Return the [X, Y] coordinate for the center point of the cell that contains the specified text.  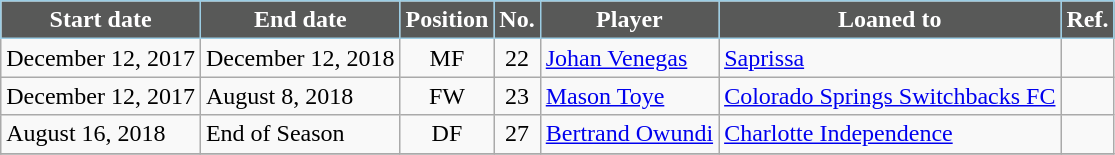
Bertrand Owundi [629, 134]
End of Season [300, 134]
Johan Venegas [629, 58]
December 12, 2018 [300, 58]
Ref. [1088, 20]
Saprissa [890, 58]
August 16, 2018 [101, 134]
Position [447, 20]
August 8, 2018 [300, 96]
Player [629, 20]
FW [447, 96]
Start date [101, 20]
Loaned to [890, 20]
End date [300, 20]
Charlotte Independence [890, 134]
22 [517, 58]
23 [517, 96]
MF [447, 58]
27 [517, 134]
No. [517, 20]
Mason Toye [629, 96]
DF [447, 134]
Colorado Springs Switchbacks FC [890, 96]
